Return [x, y] of the center of cell containing provided text 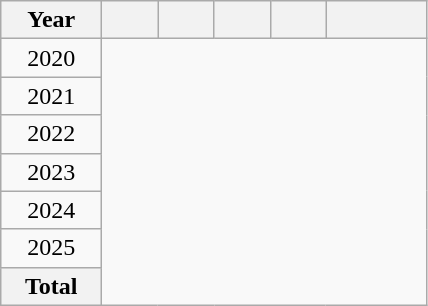
2025 [52, 248]
2022 [52, 134]
2020 [52, 58]
2021 [52, 96]
Year [52, 20]
2023 [52, 172]
2024 [52, 210]
Total [52, 286]
